Locate the cell with the specified text and output its (X, Y) center coordinate. 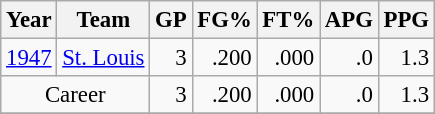
Career (76, 95)
PPG (406, 20)
Team (104, 20)
FG% (224, 20)
Year (29, 20)
St. Louis (104, 58)
1947 (29, 58)
FT% (288, 20)
GP (171, 20)
APG (350, 20)
